Extract the [x, y] coordinate from the center of the cell holding the provided text.  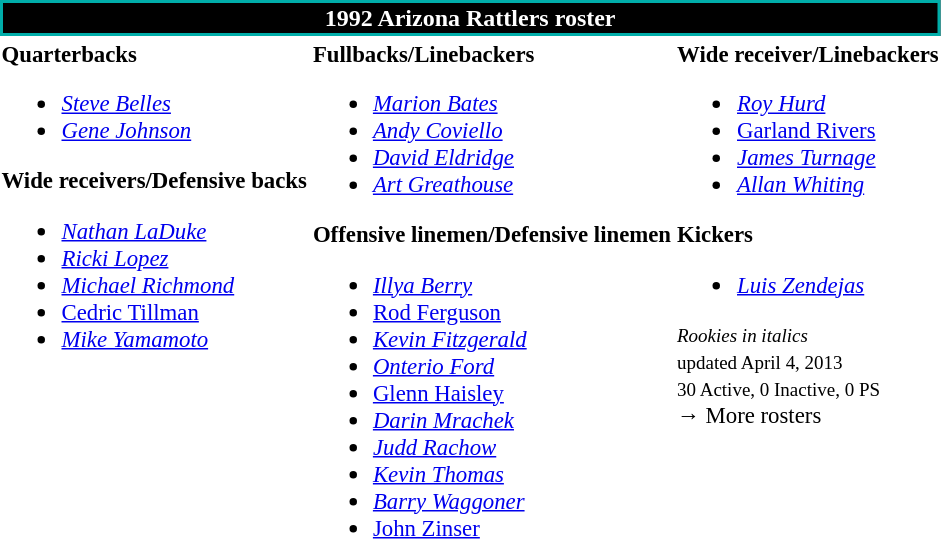
1992 Arizona Rattlers roster [470, 18]
